Locate the cell with the specified text and output its (x, y) center coordinate. 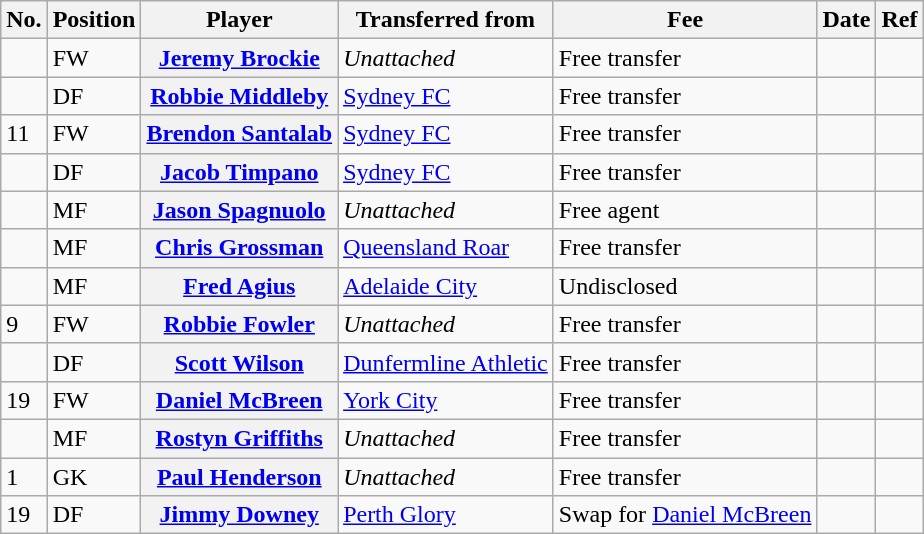
Jason Spagnuolo (240, 210)
Fred Agius (240, 286)
Swap for Daniel McBreen (685, 515)
Daniel McBreen (240, 400)
11 (24, 134)
Undisclosed (685, 286)
1 (24, 477)
Brendon Santalab (240, 134)
Paul Henderson (240, 477)
Fee (685, 20)
Scott Wilson (240, 362)
Rostyn Griffiths (240, 438)
Date (846, 20)
9 (24, 324)
Queensland Roar (446, 248)
Chris Grossman (240, 248)
Adelaide City (446, 286)
York City (446, 400)
Jeremy Brockie (240, 58)
Dunfermline Athletic (446, 362)
Robbie Fowler (240, 324)
Free agent (685, 210)
Transferred from (446, 20)
Position (94, 20)
Jimmy Downey (240, 515)
No. (24, 20)
Robbie Middleby (240, 96)
Player (240, 20)
GK (94, 477)
Ref (900, 20)
Jacob Timpano (240, 172)
Perth Glory (446, 515)
